Extract the [x, y] coordinate from the center of the cell holding the provided text.  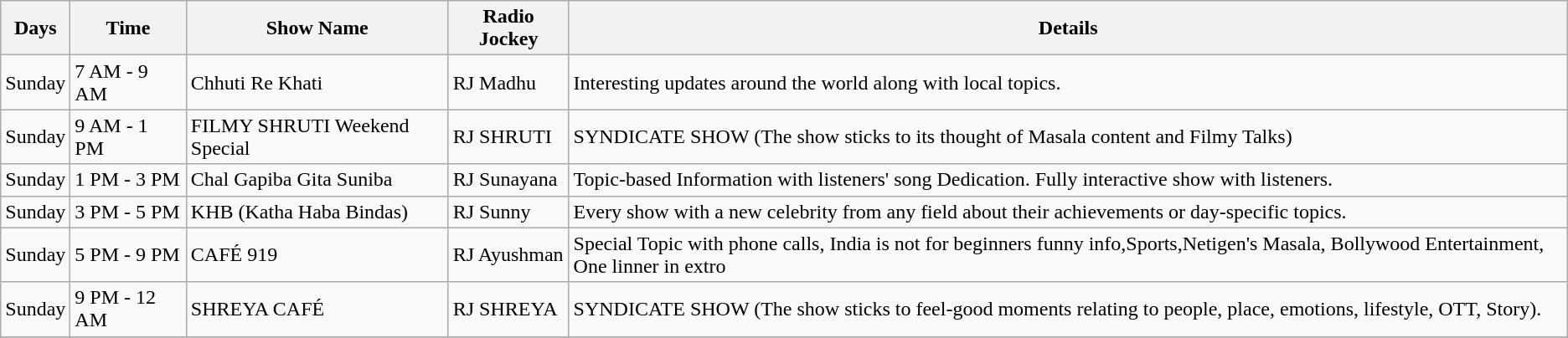
SYNDICATE SHOW (The show sticks to its thought of Masala content and Filmy Talks) [1068, 137]
Topic-based Information with listeners' song Dedication. Fully interactive show with listeners. [1068, 180]
3 PM - 5 PM [128, 212]
RJ Ayushman [508, 254]
Special Topic with phone calls, India is not for beginners funny info,Sports,Netigen's Masala, Bollywood Entertainment, One linner in extro [1068, 254]
9 AM - 1 PM [128, 137]
Time [128, 28]
RJ SHRUTI [508, 137]
CAFÉ 919 [317, 254]
Radio Jockey [508, 28]
9 PM - 12 AM [128, 310]
Interesting updates around the world along with local topics. [1068, 82]
Chhuti Re Khati [317, 82]
5 PM - 9 PM [128, 254]
7 AM - 9 AM [128, 82]
KHB (Katha Haba Bindas) [317, 212]
FILMY SHRUTI Weekend Special [317, 137]
SHREYA CAFÉ [317, 310]
SYNDICATE SHOW (The show sticks to feel-good moments relating to people, place, emotions, lifestyle, OTT, Story). [1068, 310]
Show Name [317, 28]
Every show with a new celebrity from any field about their achievements or day-specific topics. [1068, 212]
RJ Sunny [508, 212]
RJ SHREYA [508, 310]
RJ Sunayana [508, 180]
Chal Gapiba Gita Suniba [317, 180]
1 PM - 3 PM [128, 180]
Days [35, 28]
RJ Madhu [508, 82]
Details [1068, 28]
